Extract the [X, Y] coordinate from the center of the cell holding the provided text.  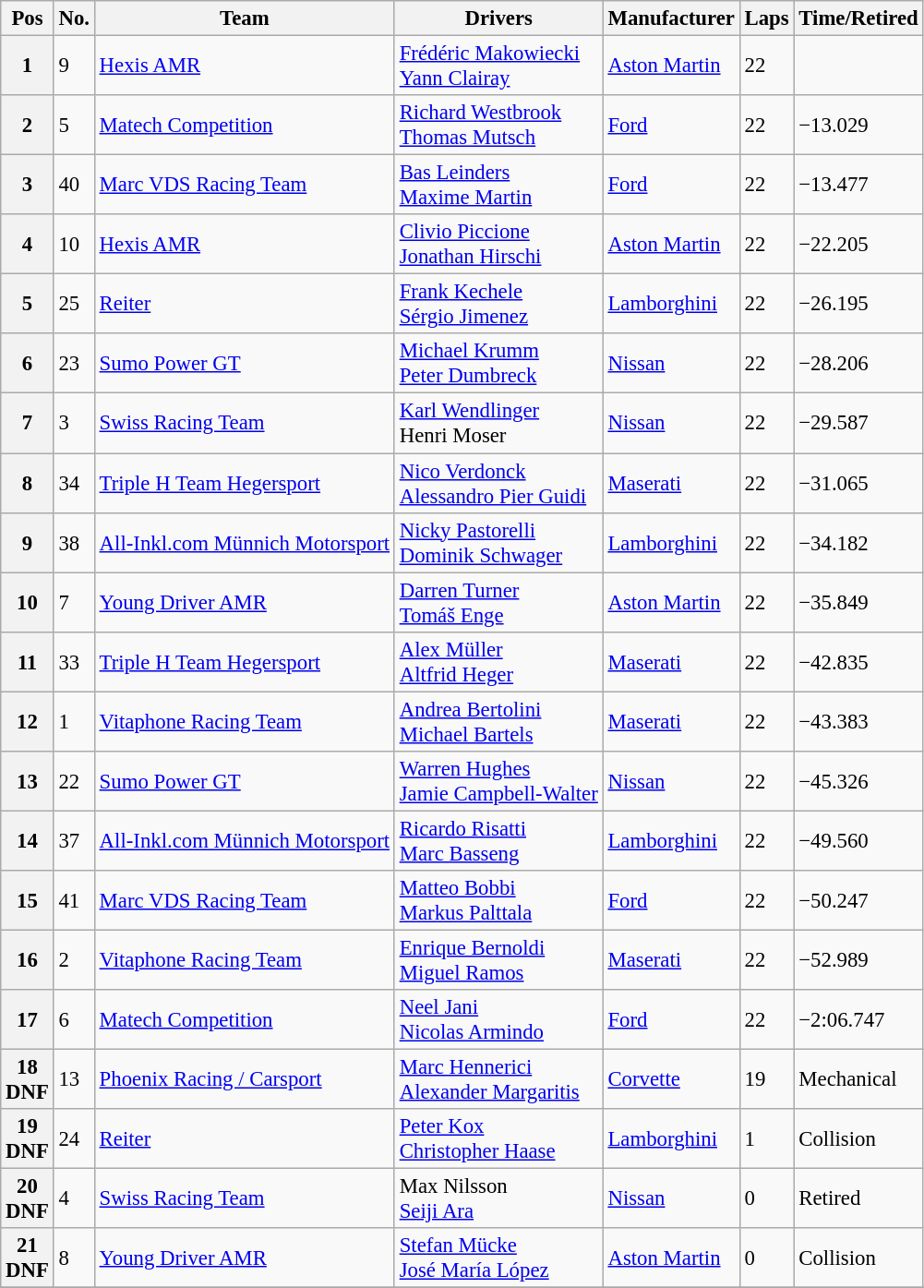
15 [28, 901]
33 [74, 661]
38 [74, 543]
16 [28, 960]
40 [74, 185]
−42.835 [858, 661]
−29.587 [858, 423]
Nico Verdonck Alessandro Pier Guidi [498, 484]
Pos [28, 18]
Matteo Bobbi Markus Palttala [498, 901]
Retired [858, 1198]
Nicky Pastorelli Dominik Schwager [498, 543]
Laps [766, 18]
Phoenix Racing / Carsport [244, 1080]
41 [74, 901]
Alex Müller Altfrid Heger [498, 661]
37 [74, 840]
−35.849 [858, 602]
Karl Wendlinger Henri Moser [498, 423]
14 [28, 840]
19DNF [28, 1139]
Ricardo Risatti Marc Basseng [498, 840]
−43.383 [858, 722]
25 [74, 305]
Mechanical [858, 1080]
Marc Hennerici Alexander Margaritis [498, 1080]
−2:06.747 [858, 1019]
Time/Retired [858, 18]
−26.195 [858, 305]
Darren Turner Tomáš Enge [498, 602]
−52.989 [858, 960]
Warren Hughes Jamie Campbell-Walter [498, 781]
20DNF [28, 1198]
Team [244, 18]
18DNF [28, 1080]
−45.326 [858, 781]
−22.205 [858, 244]
Peter Kox Christopher Haase [498, 1139]
Neel Jani Nicolas Armindo [498, 1019]
Corvette [671, 1080]
23 [74, 364]
−13.029 [858, 126]
Clivio Piccione Jonathan Hirschi [498, 244]
No. [74, 18]
17 [28, 1019]
Stefan Mücke José María López [498, 1258]
34 [74, 484]
11 [28, 661]
Manufacturer [671, 18]
−50.247 [858, 901]
−13.477 [858, 185]
Frank Kechele Sérgio Jimenez [498, 305]
24 [74, 1139]
−34.182 [858, 543]
12 [28, 722]
Michael Krumm Peter Dumbreck [498, 364]
Max Nilsson Seiji Ara [498, 1198]
Frédéric Makowiecki Yann Clairay [498, 66]
−31.065 [858, 484]
Andrea Bertolini Michael Bartels [498, 722]
Enrique Bernoldi Miguel Ramos [498, 960]
−49.560 [858, 840]
−28.206 [858, 364]
Drivers [498, 18]
21DNF [28, 1258]
Richard Westbrook Thomas Mutsch [498, 126]
19 [766, 1080]
Bas Leinders Maxime Martin [498, 185]
